Pinpoint the cell where the given text exists, returning its (X, Y) midpoint coordinate. 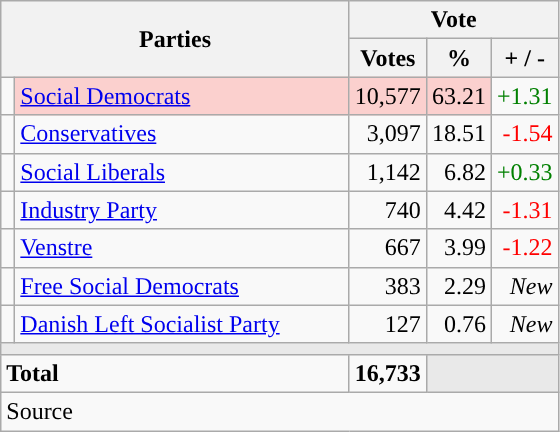
0.76 (458, 324)
3,097 (388, 134)
% (458, 58)
6.82 (458, 172)
1,142 (388, 172)
Danish Left Socialist Party (182, 324)
18.51 (458, 134)
127 (388, 324)
16,733 (388, 373)
Social Democrats (182, 96)
Conservatives (182, 134)
Free Social Democrats (182, 286)
10,577 (388, 96)
Total (176, 373)
4.42 (458, 210)
3.99 (458, 248)
383 (388, 286)
Social Liberals (182, 172)
-1.31 (524, 210)
+ / - (524, 58)
+1.31 (524, 96)
-1.22 (524, 248)
63.21 (458, 96)
-1.54 (524, 134)
Vote (454, 20)
667 (388, 248)
Venstre (182, 248)
Industry Party (182, 210)
Parties (176, 39)
Source (280, 411)
2.29 (458, 286)
740 (388, 210)
+0.33 (524, 172)
Votes (388, 58)
